Scan for the cell matching the given text and deliver its (X, Y) coordinate at center. 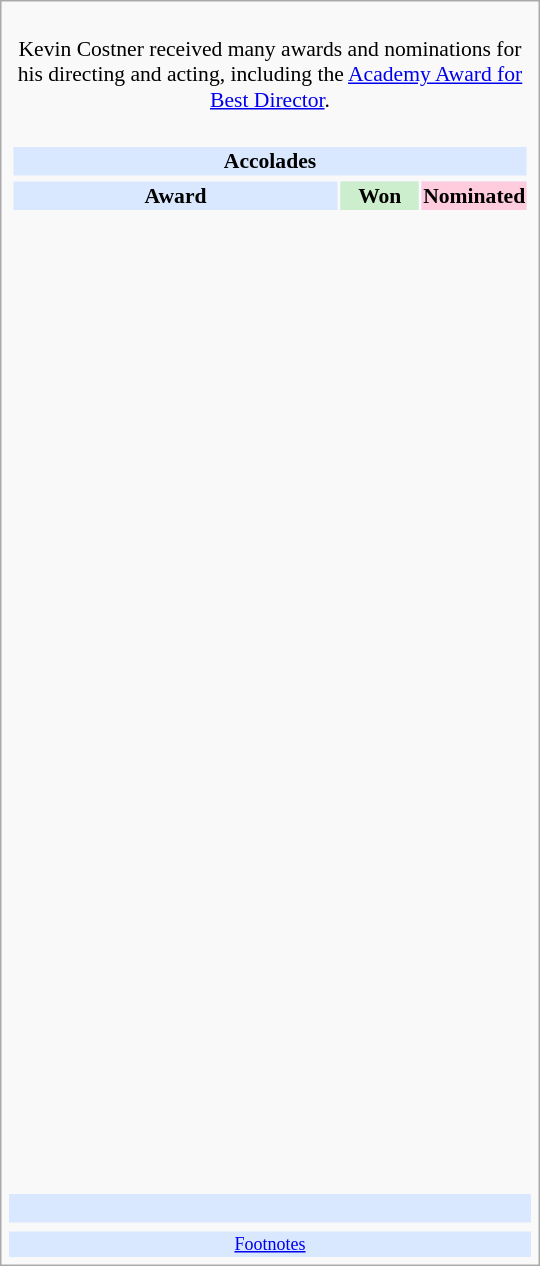
Accolades (270, 161)
Footnotes (270, 1244)
Award (175, 195)
Nominated (474, 195)
Kevin Costner received many awards and nominations for his directing and acting, including the Academy Award for Best Director. (270, 62)
Won (380, 195)
Accolades Award Won Nominated (270, 654)
